Detect which cell encompasses the target text, then output its (X, Y) center coordinate. 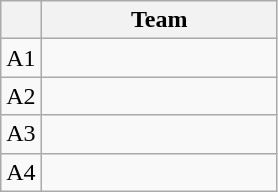
A1 (21, 58)
A4 (21, 172)
A3 (21, 134)
A2 (21, 96)
Team (159, 20)
